Detect which cell encompasses the target text, then output its [X, Y] center coordinate. 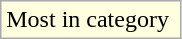
Most in category [91, 20]
